Return the (x, y) coordinate for the center point of the cell that contains the specified text.  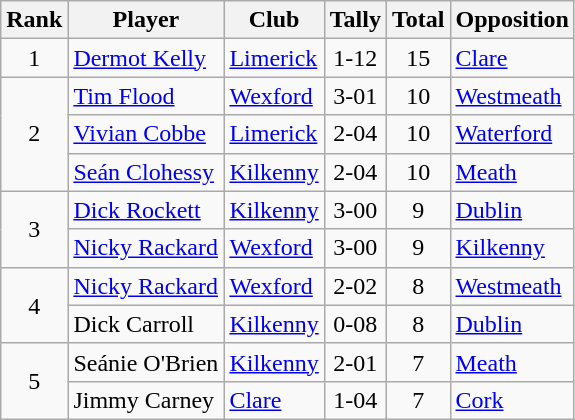
Dick Carroll (146, 324)
Total (418, 20)
Waterford (512, 134)
1-12 (355, 58)
Dick Rockett (146, 210)
Tally (355, 20)
3 (34, 229)
2 (34, 134)
Jimmy Carney (146, 400)
Seán Clohessy (146, 172)
3-01 (355, 96)
2-02 (355, 286)
2-01 (355, 362)
Rank (34, 20)
15 (418, 58)
Seánie O'Brien (146, 362)
4 (34, 305)
1 (34, 58)
Club (274, 20)
0-08 (355, 324)
Player (146, 20)
Tim Flood (146, 96)
Cork (512, 400)
Opposition (512, 20)
5 (34, 381)
Vivian Cobbe (146, 134)
1-04 (355, 400)
Dermot Kelly (146, 58)
